From the cell containing the given text, extract its center point as [X, Y] coordinate. 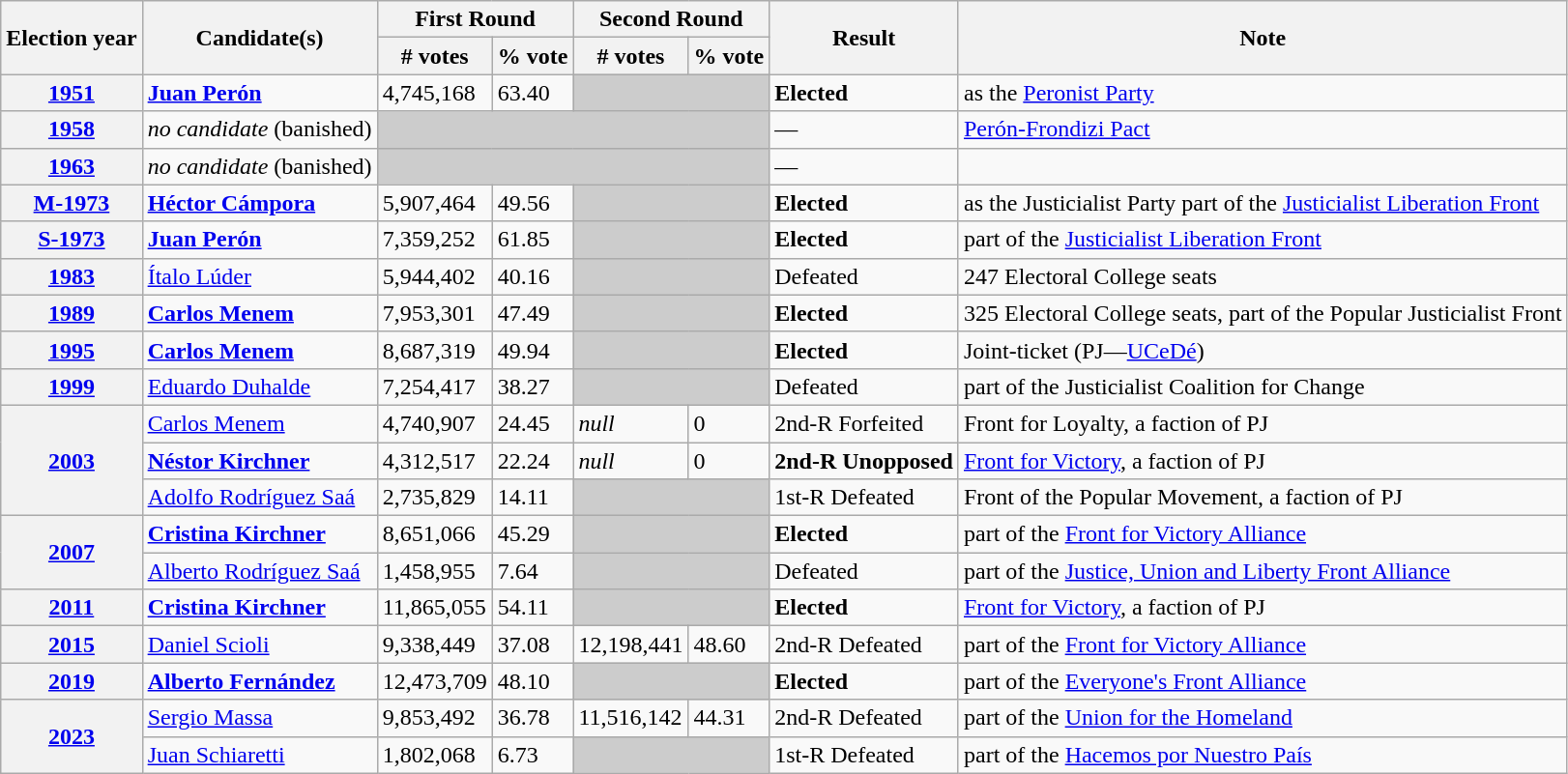
1999 [72, 387]
S-1973 [72, 240]
as the Peronist Party [1263, 93]
4,312,517 [435, 461]
Daniel Scioli [259, 645]
1989 [72, 313]
247 Electoral College seats [1263, 276]
14.11 [533, 498]
part of the Everyone's Front Alliance [1263, 681]
Election year [72, 38]
Perón-Frondizi Pact [1263, 129]
Alberto Rodríguez Saá [259, 571]
12,473,709 [435, 681]
M-1973 [72, 203]
Ítalo Lúder [259, 276]
Sergio Massa [259, 718]
2007 [72, 553]
38.27 [533, 387]
Adolfo Rodríguez Saá [259, 498]
2003 [72, 460]
7,953,301 [435, 313]
Eduardo Duhalde [259, 387]
part of the Union for the Homeland [1263, 718]
1,802,068 [435, 755]
36.78 [533, 718]
1958 [72, 129]
7,359,252 [435, 240]
12,198,441 [630, 645]
22.24 [533, 461]
9,338,449 [435, 645]
47.49 [533, 313]
4,740,907 [435, 423]
7.64 [533, 571]
Juan Schiaretti [259, 755]
8,651,066 [435, 534]
Candidate(s) [259, 38]
24.45 [533, 423]
48.10 [533, 681]
37.08 [533, 645]
49.56 [533, 203]
Front for Loyalty, a faction of PJ [1263, 423]
325 Electoral College seats, part of the Popular Justicialist Front [1263, 313]
2nd-R Forfeited [864, 423]
9,853,492 [435, 718]
part of the Justice, Union and Liberty Front Alliance [1263, 571]
Second Round [671, 19]
Front of the Popular Movement, a faction of PJ [1263, 498]
1983 [72, 276]
First Round [476, 19]
11,865,055 [435, 608]
part of the Hacemos por Nuestro País [1263, 755]
8,687,319 [435, 350]
45.29 [533, 534]
2019 [72, 681]
1951 [72, 93]
61.85 [533, 240]
1995 [72, 350]
4,745,168 [435, 93]
2015 [72, 645]
Néstor Kirchner [259, 461]
48.60 [729, 645]
Alberto Fernández [259, 681]
Result [864, 38]
Héctor Cámpora [259, 203]
54.11 [533, 608]
5,907,464 [435, 203]
Note [1263, 38]
1,458,955 [435, 571]
2nd-R Unopposed [864, 461]
40.16 [533, 276]
6.73 [533, 755]
part of the Justicialist Liberation Front [1263, 240]
11,516,142 [630, 718]
2011 [72, 608]
as the Justicialist Party part of the Justicialist Liberation Front [1263, 203]
49.94 [533, 350]
7,254,417 [435, 387]
2,735,829 [435, 498]
Joint-ticket (PJ—UCeDé) [1263, 350]
63.40 [533, 93]
44.31 [729, 718]
part of the Justicialist Coalition for Change [1263, 387]
1963 [72, 166]
2023 [72, 736]
5,944,402 [435, 276]
